From the cell containing the given text, extract its center point as [X, Y] coordinate. 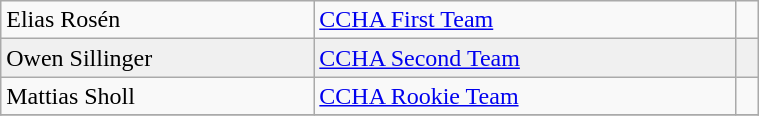
Mattias Sholl [158, 96]
CCHA Rookie Team [525, 96]
Elias Rosén [158, 20]
Owen Sillinger [158, 58]
CCHA Second Team [525, 58]
CCHA First Team [525, 20]
